From the cell containing the given text, extract its center point as (x, y) coordinate. 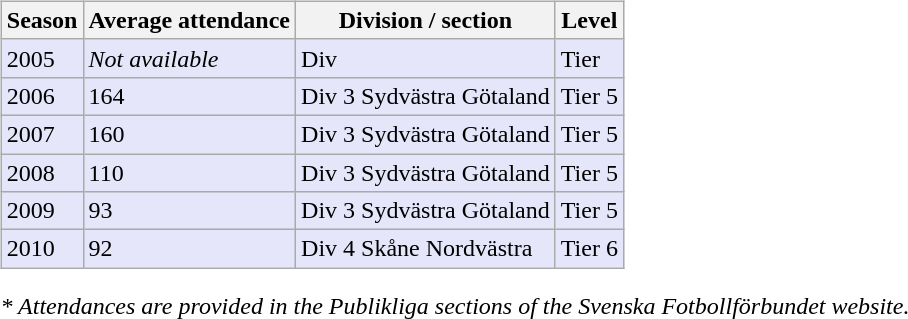
93 (190, 211)
110 (190, 173)
92 (190, 249)
Level (589, 20)
2008 (42, 173)
160 (190, 134)
Not available (190, 58)
164 (190, 96)
Div (426, 58)
2007 (42, 134)
Division / section (426, 20)
2006 (42, 96)
Average attendance (190, 20)
2010 (42, 249)
Season (42, 20)
Tier 6 (589, 249)
Div 4 Skåne Nordvästra (426, 249)
2009 (42, 211)
2005 (42, 58)
Tier (589, 58)
